Determine the [X, Y] coordinate at the center of the cell enclosing the given text.  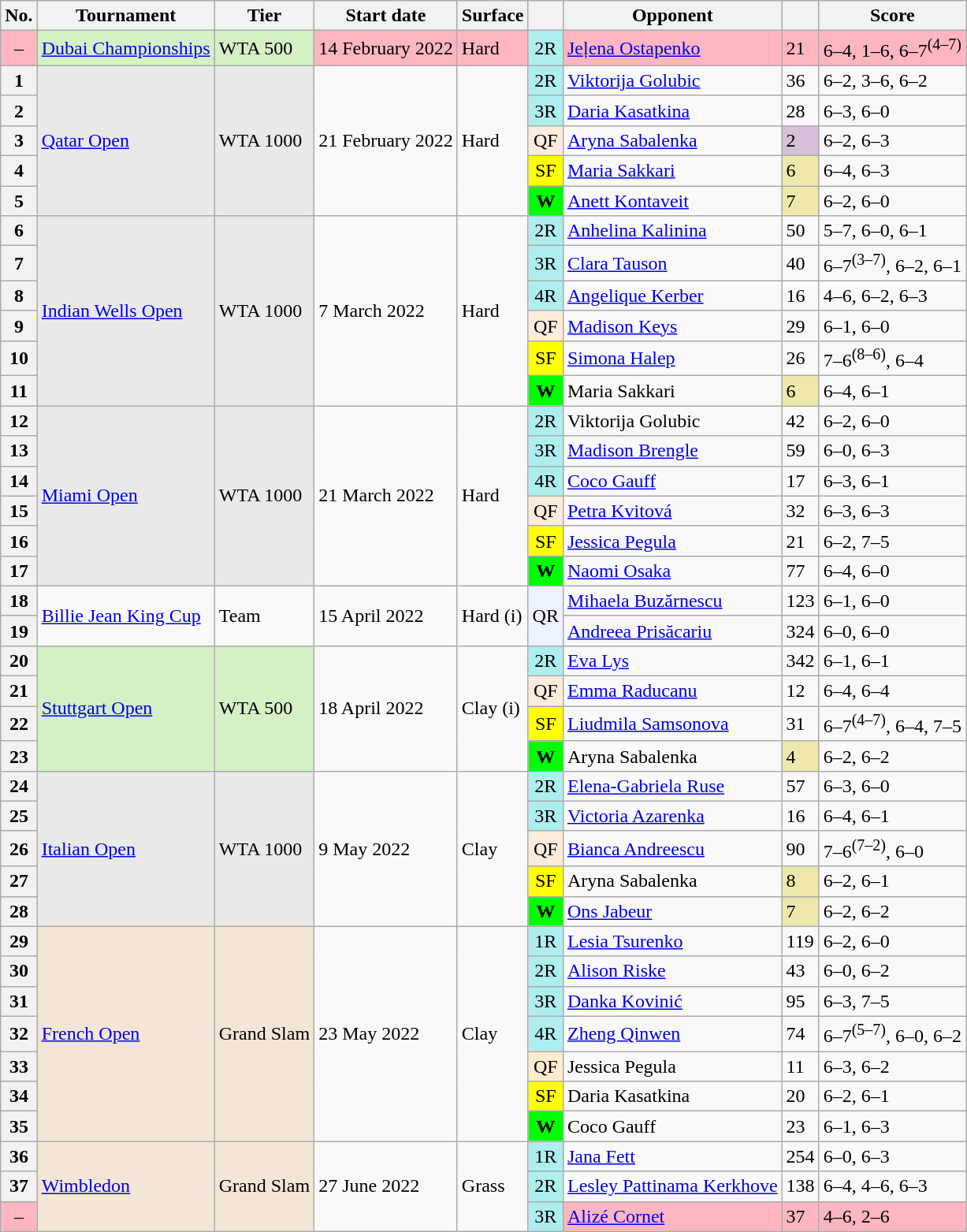
21 February 2022 [386, 140]
19 [19, 631]
33 [19, 1066]
15 [19, 511]
14 February 2022 [386, 49]
6–7(5–7), 6–0, 6–2 [892, 1034]
4–6, 6–2, 6–3 [892, 296]
6–3, 7–5 [892, 1001]
Indian Wells Open [126, 311]
Billie Jean King Cup [126, 616]
Simona Halep [672, 358]
Alison Riske [672, 971]
Grass [493, 1186]
Mihaela Buzărnescu [672, 601]
Wimbledon [126, 1186]
No. [19, 16]
34 [19, 1096]
23 May 2022 [386, 1034]
Miami Open [126, 496]
57 [801, 786]
6–2, 3–6, 6–2 [892, 80]
Jana Fett [672, 1156]
15 April 2022 [386, 616]
Score [892, 16]
7–6(8–6), 6–4 [892, 358]
Stuttgart Open [126, 709]
6–7(4–7), 6–4, 7–5 [892, 724]
Lesia Tsurenko [672, 941]
6–4, 6–0 [892, 571]
Bianca Andreescu [672, 848]
24 [19, 786]
27 June 2022 [386, 1186]
Angelique Kerber [672, 296]
95 [801, 1001]
13 [19, 451]
74 [801, 1034]
QR [545, 616]
Danka Kovinić [672, 1001]
Opponent [672, 16]
Lesley Pattinama Kerkhove [672, 1186]
6–3, 6–3 [892, 511]
Eva Lys [672, 661]
18 [19, 601]
30 [19, 971]
5 [19, 201]
6–1, 6–1 [892, 661]
25 [19, 816]
6–7(3–7), 6–2, 6–1 [892, 263]
Petra Kvitová [672, 511]
Andreea Prisăcariu [672, 631]
6–0, 6–0 [892, 631]
43 [801, 971]
Victoria Azarenka [672, 816]
9 [19, 326]
Naomi Osaka [672, 571]
Clara Tauson [672, 263]
6–0, 6–2 [892, 971]
6–3, 6–2 [892, 1066]
Hard (i) [493, 616]
9 May 2022 [386, 848]
7–6(7–2), 6–0 [892, 848]
Alizé Cornet [672, 1216]
Qatar Open [126, 140]
254 [801, 1156]
Anhelina Kalinina [672, 231]
59 [801, 451]
1 [19, 80]
Tournament [126, 16]
18 April 2022 [386, 709]
Anett Kontaveit [672, 201]
138 [801, 1186]
French Open [126, 1034]
5–7, 6–0, 6–1 [892, 231]
Madison Brengle [672, 451]
Elena-Gabriela Ruse [672, 786]
6–2, 6–3 [892, 140]
Tier [264, 16]
6–4, 4–6, 6–3 [892, 1186]
10 [19, 358]
Liudmila Samsonova [672, 724]
6–4, 6–3 [892, 171]
6–4, 1–6, 6–7(4–7) [892, 49]
4–6, 2–6 [892, 1216]
22 [19, 724]
6–2, 7–5 [892, 541]
Ons Jabeur [672, 911]
119 [801, 941]
90 [801, 848]
77 [801, 571]
Start date [386, 16]
Zheng Qinwen [672, 1034]
27 [19, 881]
342 [801, 661]
21 March 2022 [386, 496]
40 [801, 263]
324 [801, 631]
6–4, 6–4 [892, 691]
Clay (i) [493, 709]
42 [801, 421]
Team [264, 616]
35 [19, 1126]
Jeļena Ostapenko [672, 49]
Emma Raducanu [672, 691]
3 [19, 140]
Surface [493, 16]
14 [19, 481]
123 [801, 601]
Dubai Championships [126, 49]
50 [801, 231]
Madison Keys [672, 326]
6–3, 6–1 [892, 481]
7 March 2022 [386, 311]
6–1, 6–3 [892, 1126]
Italian Open [126, 848]
